Extract the (x, y) coordinate from the center of the cell holding the provided text.  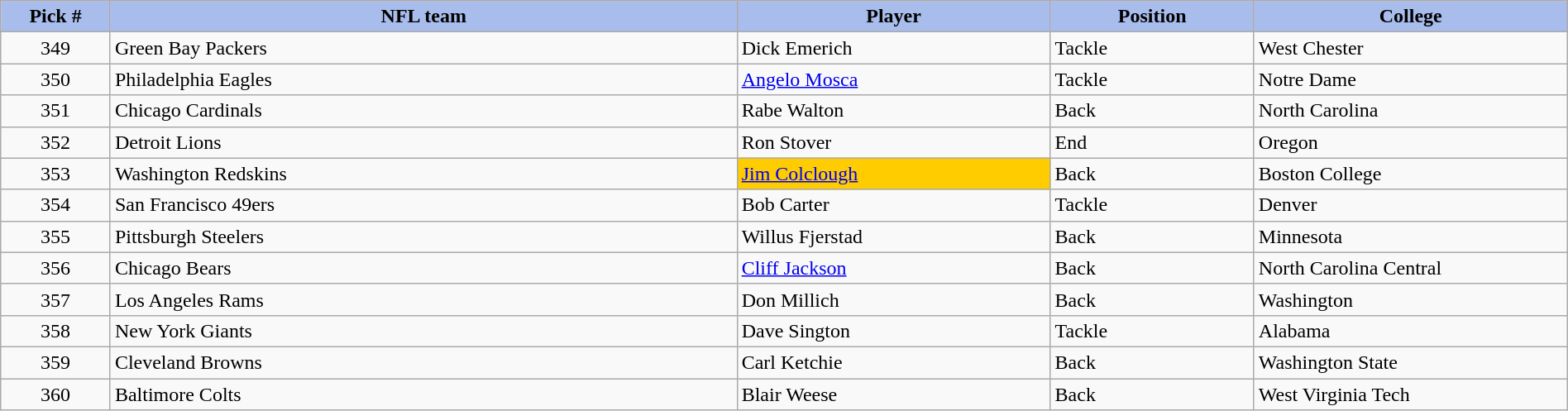
End (1152, 142)
Detroit Lions (423, 142)
Bob Carter (893, 205)
Willus Fjerstad (893, 237)
Baltimore Colts (423, 394)
Alabama (1411, 331)
North Carolina (1411, 111)
352 (56, 142)
North Carolina Central (1411, 268)
Denver (1411, 205)
Notre Dame (1411, 79)
Pick # (56, 17)
Rabe Walton (893, 111)
College (1411, 17)
Los Angeles Rams (423, 299)
Green Bay Packers (423, 48)
360 (56, 394)
Carl Ketchie (893, 362)
Chicago Cardinals (423, 111)
Player (893, 17)
Don Millich (893, 299)
Jim Colclough (893, 174)
358 (56, 331)
Cliff Jackson (893, 268)
Philadelphia Eagles (423, 79)
Dave Sington (893, 331)
357 (56, 299)
351 (56, 111)
Boston College (1411, 174)
Minnesota (1411, 237)
West Chester (1411, 48)
359 (56, 362)
Pittsburgh Steelers (423, 237)
Cleveland Browns (423, 362)
Dick Emerich (893, 48)
Blair Weese (893, 394)
Chicago Bears (423, 268)
Ron Stover (893, 142)
Angelo Mosca (893, 79)
353 (56, 174)
354 (56, 205)
Position (1152, 17)
West Virginia Tech (1411, 394)
Washington State (1411, 362)
356 (56, 268)
350 (56, 79)
NFL team (423, 17)
349 (56, 48)
355 (56, 237)
Washington (1411, 299)
Washington Redskins (423, 174)
Oregon (1411, 142)
San Francisco 49ers (423, 205)
New York Giants (423, 331)
